Capture the cell that displays the provided text and extract its (X, Y) central coordinate. 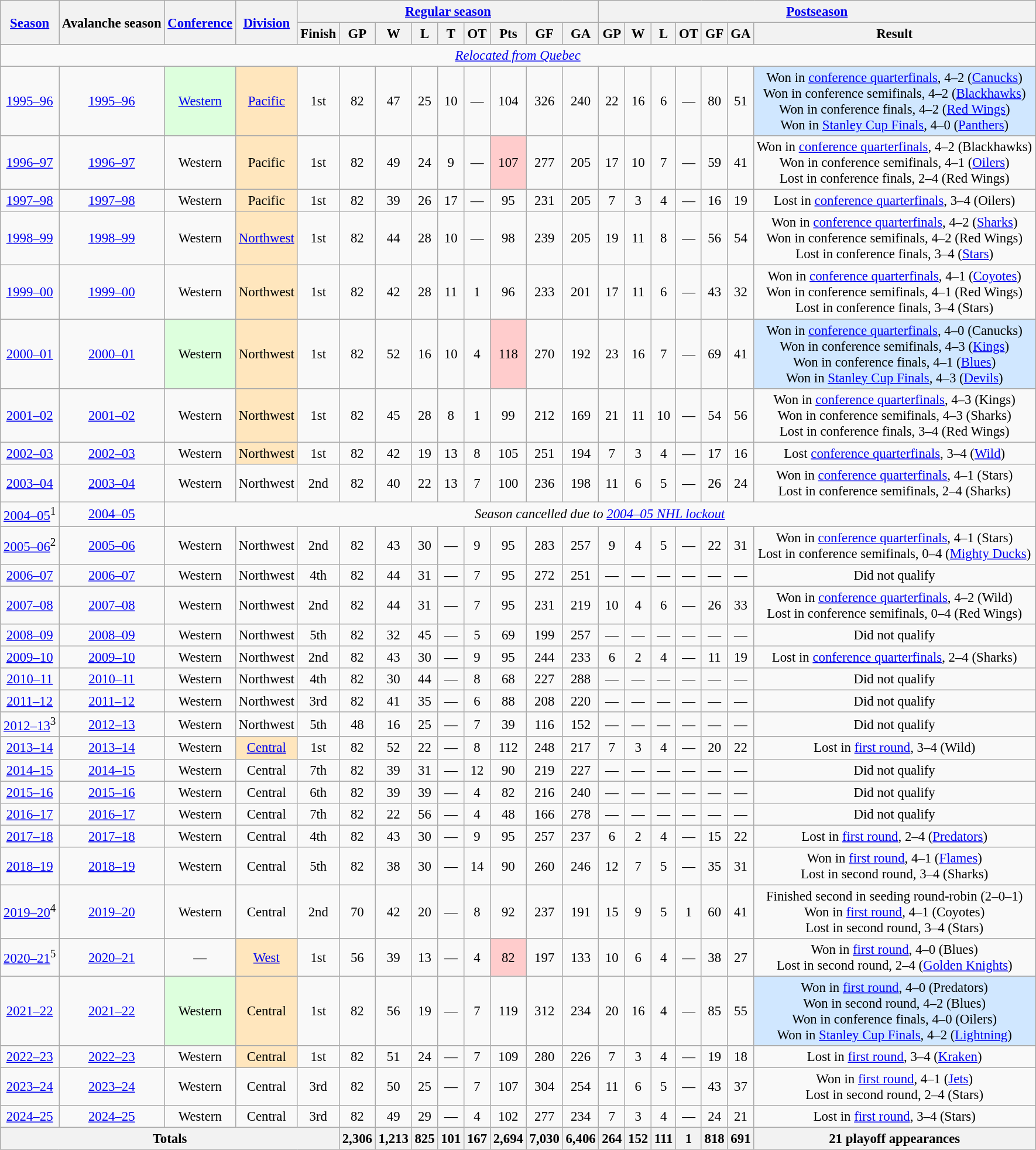
220 (581, 701)
304 (544, 1087)
60 (714, 912)
198 (581, 482)
2005–06 (112, 546)
7,030 (544, 1139)
Lost in first round, 3–4 (Wild) (894, 748)
Finished second in seeding round-robin (2–0–1)Won in first round, 4–1 (Coyotes)Lost in second round, 3–4 (Stars) (894, 912)
244 (544, 658)
2,306 (357, 1139)
166 (544, 814)
T (451, 34)
260 (544, 867)
192 (581, 354)
Won in conference quarterfinals, 4–1 (Stars)Lost in conference semifinals, 2–4 (Sharks) (894, 482)
Won in conference quarterfinals, 4–2 (Blackhawks)Won in conference semifinals, 4–1 (Oilers)Lost in conference finals, 2–4 (Red Wings) (894, 163)
47 (393, 102)
100 (508, 482)
Won in conference quarterfinals, 4–2 (Sharks)Won in conference semifinals, 4–2 (Red Wings)Lost in conference finals, 3–4 (Stars) (894, 239)
Won in conference quarterfinals, 4–3 (Kings)Won in conference semifinals, 4–3 (Sharks)Lost in conference finals, 3–4 (Red Wings) (894, 415)
Postseason (817, 12)
33 (741, 605)
Relocated from Quebec (518, 56)
226 (581, 1057)
270 (544, 354)
118 (508, 354)
85 (714, 1011)
21 playoff appearances (894, 1139)
2012–13 (112, 724)
1,213 (393, 1139)
Won in first round, 4–1 (Jets)Lost in second round, 2–4 (Stars) (894, 1087)
Pts (508, 34)
2012–133 (30, 724)
133 (581, 958)
West (267, 958)
254 (581, 1087)
102 (508, 1117)
217 (581, 748)
239 (544, 239)
2,694 (508, 1139)
201 (581, 292)
18 (741, 1057)
111 (664, 1139)
116 (544, 724)
Won in conference quarterfinals, 4–1 (Coyotes)Won in conference semifinals, 4–1 (Red Wings)Lost in conference finals, 3–4 (Stars) (894, 292)
278 (581, 814)
105 (508, 453)
Finish (318, 34)
169 (581, 415)
40 (393, 482)
99 (508, 415)
80 (714, 102)
Lost in first round, 2–4 (Predators) (894, 836)
191 (581, 912)
Won in first round, 4–0 (Predators)Won in second round, 4–2 (Blues)Won in conference finals, 4–0 (Oilers)Won in Stanley Cup Finals, 4–2 (Lightning) (894, 1011)
50 (393, 1087)
101 (451, 1139)
27 (741, 958)
197 (544, 958)
Totals (170, 1139)
Regular season (448, 12)
167 (478, 1139)
6,406 (581, 1139)
68 (508, 679)
236 (544, 482)
199 (544, 635)
2004–051 (30, 514)
326 (544, 102)
98 (508, 239)
280 (544, 1057)
2005–062 (30, 546)
55 (741, 1011)
283 (544, 546)
Avalanche season (112, 22)
14 (478, 867)
Season (30, 22)
208 (544, 701)
818 (714, 1139)
2019–20 (112, 912)
212 (544, 415)
Conference (200, 22)
70 (357, 912)
6th (318, 792)
272 (544, 576)
92 (508, 912)
Lost in conference quarterfinals, 3–4 (Oilers) (894, 201)
2019–204 (30, 912)
59 (714, 163)
Lost conference quarterfinals, 3–4 (Wild) (894, 453)
288 (581, 679)
2020–21 (112, 958)
119 (508, 1011)
264 (612, 1139)
88 (508, 701)
Division (267, 22)
Lost in conference quarterfinals, 2–4 (Sharks) (894, 658)
37 (741, 1087)
691 (741, 1139)
96 (508, 292)
312 (544, 1011)
Season cancelled due to 2004–05 NHL lockout (600, 514)
29 (425, 1117)
248 (544, 748)
23 (612, 354)
112 (508, 748)
109 (508, 1057)
2004–05 (112, 514)
246 (581, 867)
Won in conference quarterfinals, 4–2 (Wild)Lost in conference semifinals, 0–4 (Red Wings) (894, 605)
Won in first round, 4–0 (Blues)Lost in second round, 2–4 (Golden Knights) (894, 958)
216 (544, 792)
194 (581, 453)
825 (425, 1139)
Won in conference quarterfinals, 4–1 (Stars)Lost in conference semifinals, 0–4 (Mighty Ducks) (894, 546)
Lost in first round, 3–4 (Kraken) (894, 1057)
Lost in first round, 3–4 (Stars) (894, 1117)
2020–215 (30, 958)
Won in first round, 4–1 (Flames)Lost in second round, 3–4 (Sharks) (894, 867)
104 (508, 102)
Result (894, 34)
